Scan for the cell matching the given text and deliver its [X, Y] coordinate at center. 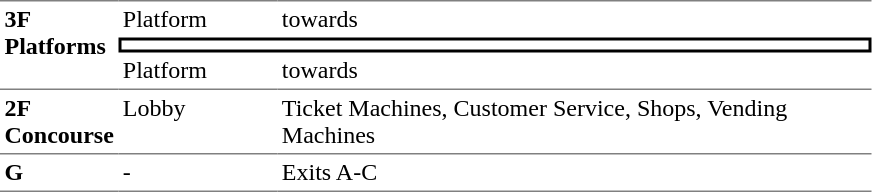
Exits A-C [574, 173]
- [198, 173]
Lobby [198, 121]
2FConcourse [59, 121]
3FPlatforms [59, 44]
G [59, 173]
Ticket Machines, Customer Service, Shops, Vending Machines [574, 121]
